Search for the cell housing the specified text and yield its (X, Y) center coordinate. 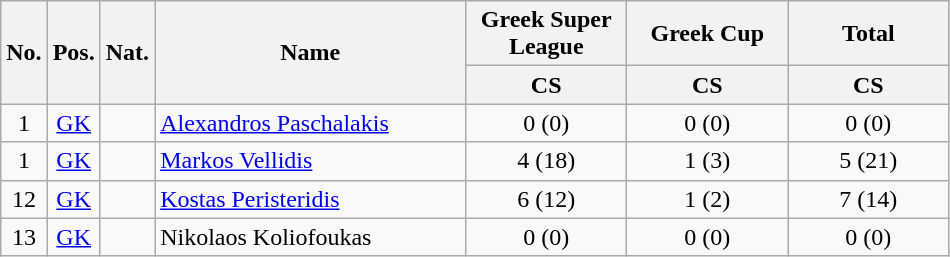
Greek Super League (546, 34)
6 (12) (546, 199)
13 (24, 237)
Name (310, 52)
7 (14) (868, 199)
Total (868, 34)
4 (18) (546, 161)
5 (21) (868, 161)
Greek Cup (708, 34)
Pos. (74, 52)
12 (24, 199)
1 (3) (708, 161)
1 (2) (708, 199)
Markos Vellidis (310, 161)
Alexandros Paschalakis (310, 123)
Nikolaos Koliofoukas (310, 237)
No. (24, 52)
Nat. (127, 52)
Kostas Peristeridis (310, 199)
